From the cell containing the given text, extract its center point as [X, Y] coordinate. 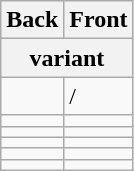
variant [67, 58]
Front [98, 20]
/ [98, 96]
Back [32, 20]
